Identify which cell holds the provided text, then report its [X, Y] central coordinate. 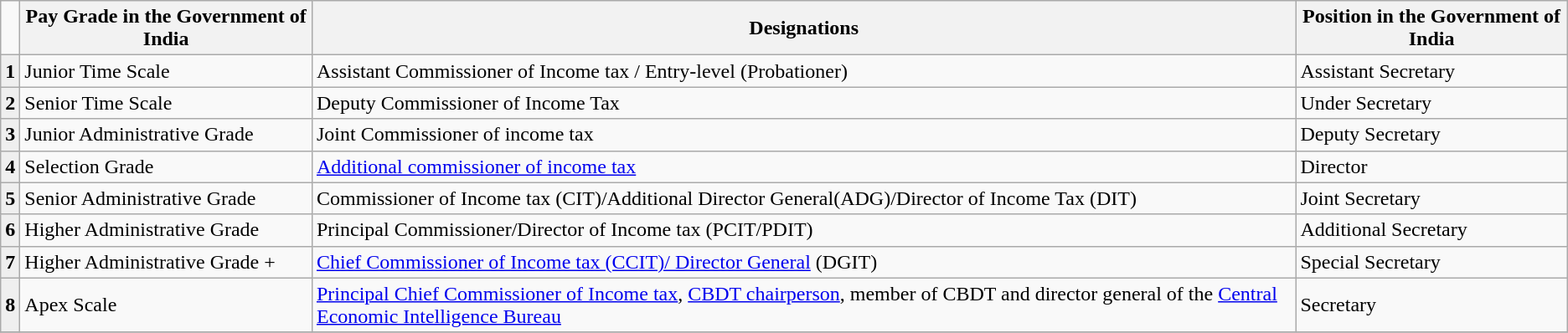
Special Secretary [1431, 262]
1 [10, 71]
Higher Administrative Grade [166, 230]
Commissioner of Income tax (CIT)/Additional Director General(ADG)/Director of Income Tax (DIT) [803, 198]
6 [10, 230]
Junior Time Scale [166, 71]
Apex Scale [166, 305]
Senior Administrative Grade [166, 198]
Assistant Secretary [1431, 71]
Higher Administrative Grade + [166, 262]
Secretary [1431, 305]
4 [10, 166]
Joint Secretary [1431, 198]
5 [10, 198]
Selection Grade [166, 166]
Chief Commissioner of Income tax (CCIT)/ Director General (DGIT) [803, 262]
Pay Grade in the Government of India [166, 28]
Deputy Commissioner of Income Tax [803, 103]
Under Secretary [1431, 103]
8 [10, 305]
Director [1431, 166]
Position in the Government of India [1431, 28]
3 [10, 135]
Additional Secretary [1431, 230]
Principal Chief Commissioner of Income tax, CBDT chairperson, member of CBDT and director general of the Central Economic Intelligence Bureau [803, 305]
Designations [803, 28]
Deputy Secretary [1431, 135]
2 [10, 103]
7 [10, 262]
Senior Time Scale [166, 103]
Additional commissioner of income tax [803, 166]
Joint Commissioner of income tax [803, 135]
Assistant Commissioner of Income tax / Entry-level (Probationer) [803, 71]
Junior Administrative Grade [166, 135]
Principal Commissioner/Director of Income tax (PCIT/PDIT) [803, 230]
